Identify which cell holds the provided text, then report its [X, Y] central coordinate. 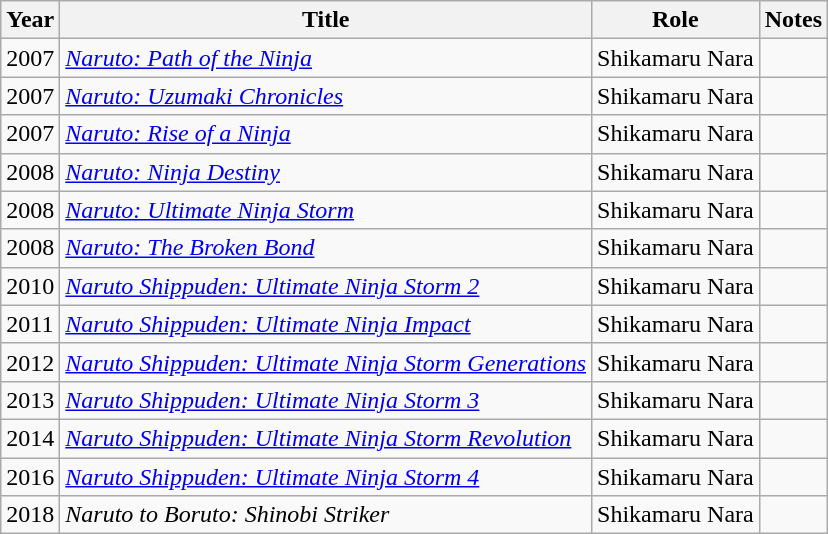
Notes [793, 20]
2013 [30, 400]
2014 [30, 438]
Naruto Shippuden: Ultimate Ninja Storm 2 [326, 286]
Naruto: Uzumaki Chronicles [326, 96]
2016 [30, 477]
Naruto: Ninja Destiny [326, 172]
2018 [30, 515]
Naruto Shippuden: Ultimate Ninja Impact [326, 324]
Naruto Shippuden: Ultimate Ninja Storm 3 [326, 400]
Title [326, 20]
Naruto: Rise of a Ninja [326, 134]
Naruto: Path of the Ninja [326, 58]
Naruto Shippuden: Ultimate Ninja Storm Revolution [326, 438]
Naruto: The Broken Bond [326, 248]
Role [676, 20]
2011 [30, 324]
Year [30, 20]
2010 [30, 286]
Naruto Shippuden: Ultimate Ninja Storm 4 [326, 477]
Naruto: Ultimate Ninja Storm [326, 210]
2012 [30, 362]
Naruto Shippuden: Ultimate Ninja Storm Generations [326, 362]
Naruto to Boruto: Shinobi Striker [326, 515]
